Return [X, Y] of the center of cell containing provided text 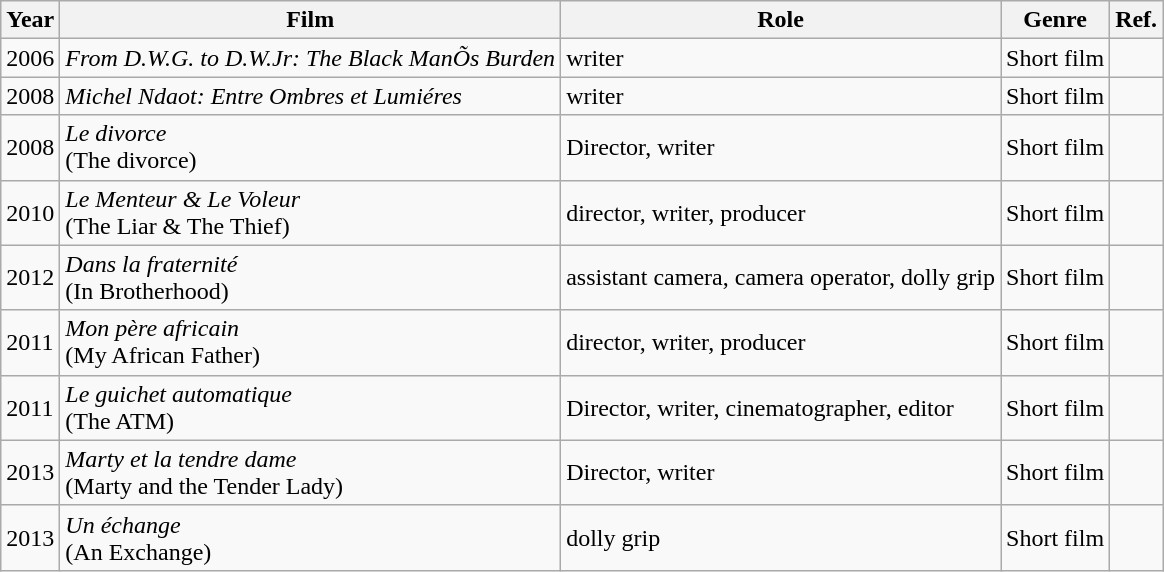
Director, writer, cinematographer, editor [781, 408]
2010 [30, 212]
From D.W.G. to D.W.Jr: The Black ManÕs Burden [310, 58]
Le divorce (The divorce) [310, 148]
dolly grip [781, 538]
Marty et la tendre dame (Marty and the Tender Lady) [310, 472]
Dans la fraternité (In Brotherhood) [310, 278]
Ref. [1136, 20]
Role [781, 20]
assistant camera, camera operator, dolly grip [781, 278]
Le Menteur & Le Voleur (The Liar & The Thief) [310, 212]
Film [310, 20]
Le guichet automatique (The ATM) [310, 408]
Michel Ndaot: Entre Ombres et Lumiéres [310, 96]
Un échange (An Exchange) [310, 538]
Year [30, 20]
2012 [30, 278]
2006 [30, 58]
Genre [1056, 20]
Mon père africain (My African Father) [310, 342]
